Determine the [x, y] coordinate at the center of the cell enclosing the given text.  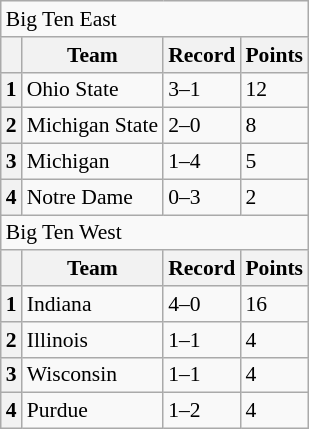
1–4 [202, 162]
Big Ten East [154, 19]
1–2 [202, 411]
4–0 [202, 304]
Wisconsin [92, 375]
2–0 [202, 126]
0–3 [202, 197]
Michigan State [92, 126]
Purdue [92, 411]
5 [274, 162]
Big Ten West [154, 233]
16 [274, 304]
8 [274, 126]
Notre Dame [92, 197]
Michigan [92, 162]
Illinois [92, 340]
3–1 [202, 90]
Indiana [92, 304]
12 [274, 90]
Ohio State [92, 90]
